Extract the (X, Y) coordinate from the center of the cell holding the provided text.  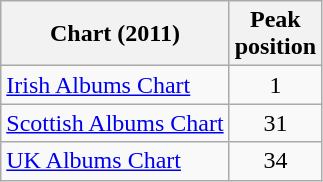
Chart (2011) (115, 34)
1 (275, 85)
31 (275, 123)
UK Albums Chart (115, 161)
Scottish Albums Chart (115, 123)
34 (275, 161)
Irish Albums Chart (115, 85)
Peakposition (275, 34)
